Pinpoint the cell where the given text exists, returning its [X, Y] midpoint coordinate. 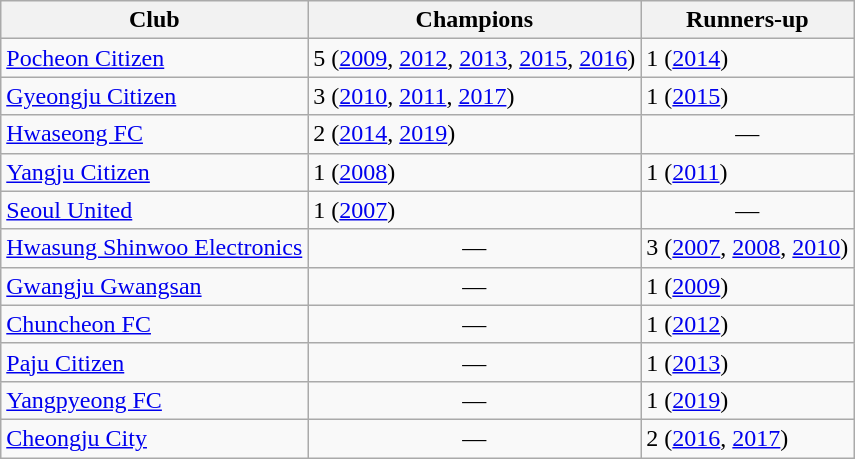
Gyeongju Citizen [154, 96]
1 (2014) [748, 58]
2 (2016, 2017) [748, 438]
Cheongju City [154, 438]
Pocheon Citizen [154, 58]
Yangju Citizen [154, 172]
1 (2008) [474, 172]
1 (2012) [748, 324]
1 (2007) [474, 210]
1 (2013) [748, 362]
3 (2007, 2008, 2010) [748, 248]
Runners-up [748, 20]
2 (2014, 2019) [474, 134]
Hwasung Shinwoo Electronics [154, 248]
Yangpyeong FC [154, 400]
Gwangju Gwangsan [154, 286]
1 (2019) [748, 400]
Chuncheon FC [154, 324]
1 (2015) [748, 96]
Seoul United [154, 210]
Paju Citizen [154, 362]
5 (2009, 2012, 2013, 2015, 2016) [474, 58]
1 (2009) [748, 286]
Club [154, 20]
Champions [474, 20]
3 (2010, 2011, 2017) [474, 96]
Hwaseong FC [154, 134]
1 (2011) [748, 172]
